Extract the [X, Y] coordinate from the center of the cell holding the provided text.  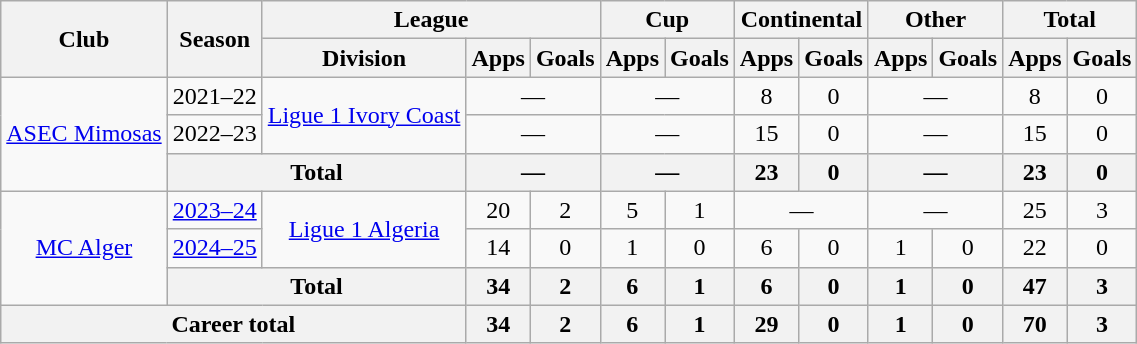
Season [214, 39]
Ligue 1 Ivory Coast [364, 115]
League [431, 20]
ASEC Mimosas [84, 134]
Other [935, 20]
Cup [667, 20]
2021–22 [214, 96]
25 [1035, 210]
2022–23 [214, 134]
Career total [234, 324]
Continental [801, 20]
2023–24 [214, 210]
Ligue 1 Algeria [364, 229]
Club [84, 39]
MC Alger [84, 248]
47 [1035, 286]
5 [632, 210]
14 [498, 248]
29 [766, 324]
2024–25 [214, 248]
20 [498, 210]
22 [1035, 248]
70 [1035, 324]
Division [364, 58]
